Provide the [x, y] coordinate of the cell's center where the given text is located.  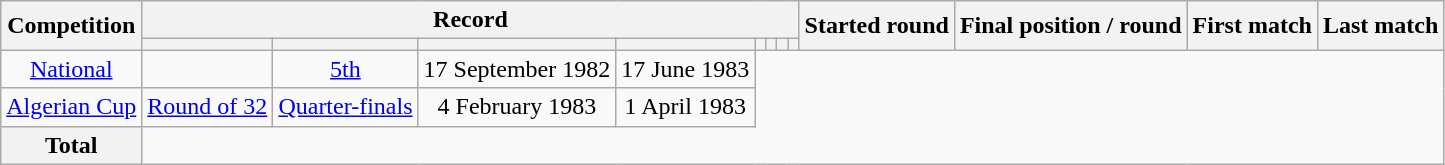
4 February 1983 [517, 107]
First match [1252, 26]
Quarter-finals [346, 107]
Round of 32 [208, 107]
Record [470, 20]
Algerian Cup [72, 107]
Total [72, 145]
Competition [72, 26]
Last match [1380, 26]
1 April 1983 [686, 107]
Started round [876, 26]
National [72, 69]
17 September 1982 [517, 69]
Final position / round [1070, 26]
5th [346, 69]
17 June 1983 [686, 69]
